Provide the (X, Y) coordinate of the cell's center where the given text is located.  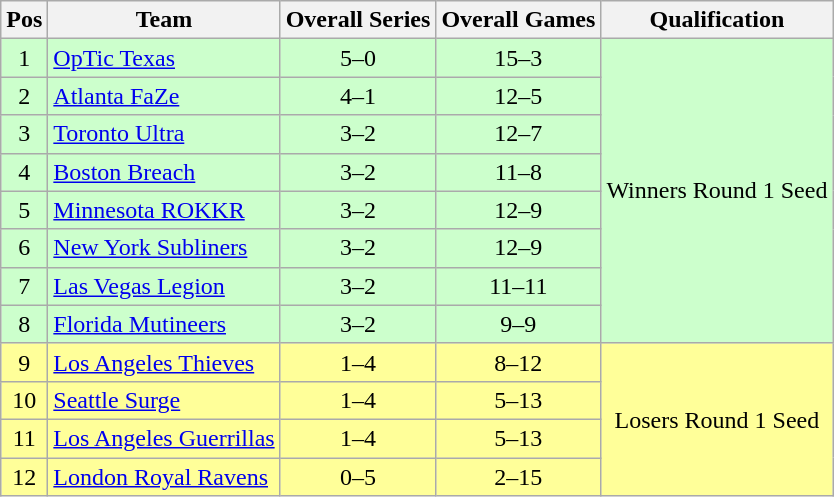
4–1 (358, 96)
9 (24, 362)
Team (164, 20)
11 (24, 438)
New York Subliners (164, 248)
5 (24, 210)
Boston Breach (164, 172)
Losers Round 1 Seed (717, 419)
9–9 (518, 324)
Las Vegas Legion (164, 286)
8–12 (518, 362)
12–5 (518, 96)
Toronto Ultra (164, 134)
5–0 (358, 58)
Los Angeles Guerrillas (164, 438)
12–7 (518, 134)
Los Angeles Thieves (164, 362)
8 (24, 324)
Overall Games (518, 20)
11–8 (518, 172)
11–11 (518, 286)
15–3 (518, 58)
10 (24, 400)
Atlanta FaZe (164, 96)
1 (24, 58)
Seattle Surge (164, 400)
0–5 (358, 477)
Winners Round 1 Seed (717, 191)
2 (24, 96)
4 (24, 172)
London Royal Ravens (164, 477)
OpTic Texas (164, 58)
Minnesota ROKKR (164, 210)
Overall Series (358, 20)
Qualification (717, 20)
Florida Mutineers (164, 324)
6 (24, 248)
7 (24, 286)
Pos (24, 20)
2–15 (518, 477)
3 (24, 134)
12 (24, 477)
